Return the [x, y] coordinate for the center point of the cell that contains the specified text.  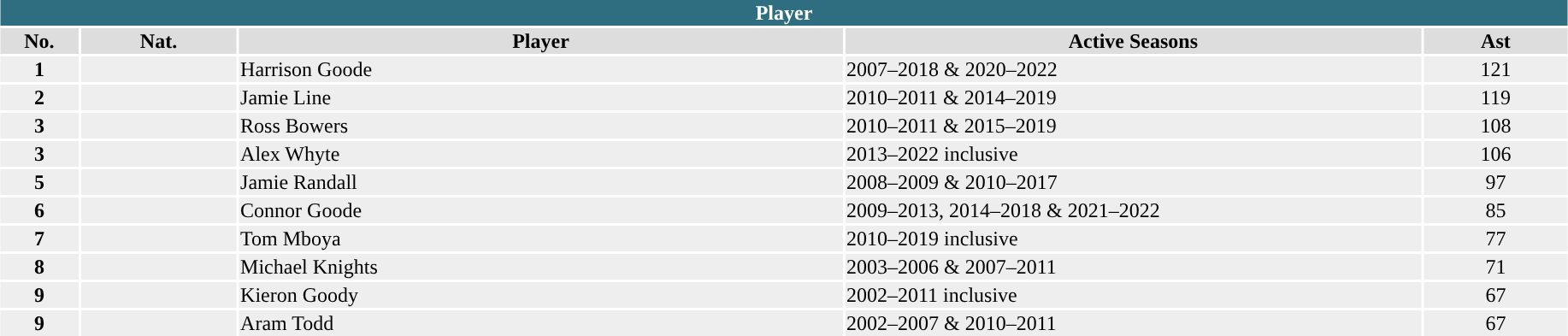
Jamie Line [541, 97]
Harrison Goode [541, 69]
8 [39, 267]
77 [1495, 239]
Jamie Randall [541, 182]
108 [1495, 126]
71 [1495, 267]
Kieron Goody [541, 295]
2003–2006 & 2007–2011 [1133, 267]
Nat. [158, 41]
Active Seasons [1133, 41]
2010–2019 inclusive [1133, 239]
119 [1495, 97]
121 [1495, 69]
2010–2011 & 2015–2019 [1133, 126]
2007–2018 & 2020–2022 [1133, 69]
No. [39, 41]
85 [1495, 210]
Michael Knights [541, 267]
Connor Goode [541, 210]
Alex Whyte [541, 154]
1 [39, 69]
Ast [1495, 41]
5 [39, 182]
2002–2007 & 2010–2011 [1133, 323]
2013–2022 inclusive [1133, 154]
2009–2013, 2014–2018 & 2021–2022 [1133, 210]
7 [39, 239]
2008–2009 & 2010–2017 [1133, 182]
Tom Mboya [541, 239]
6 [39, 210]
2002–2011 inclusive [1133, 295]
Aram Todd [541, 323]
Ross Bowers [541, 126]
97 [1495, 182]
2010–2011 & 2014–2019 [1133, 97]
2 [39, 97]
106 [1495, 154]
